Return [x, y] of the center of cell containing provided text 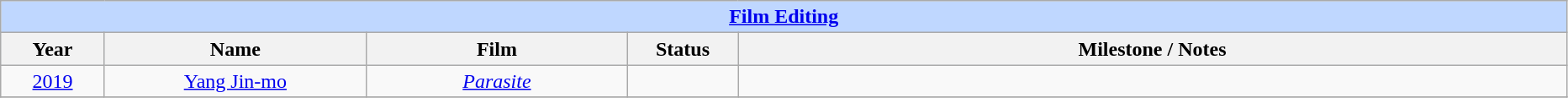
2019 [53, 81]
Year [53, 49]
Name [235, 49]
Milestone / Notes [1153, 49]
Yang Jin-mo [235, 81]
Parasite [496, 81]
Film [496, 49]
Film Editing [784, 17]
Status [683, 49]
